Identify which cell holds the provided text, then report its [x, y] central coordinate. 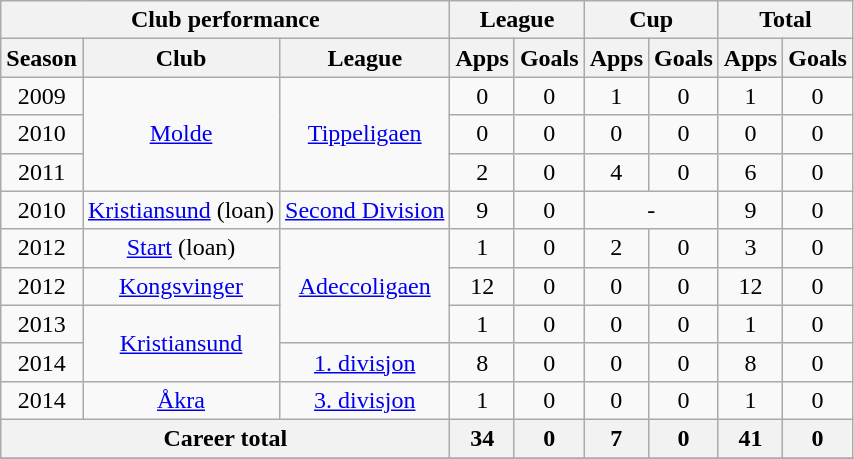
Total [785, 20]
3 [750, 248]
Kristiansund [180, 343]
Molde [180, 134]
Start (loan) [180, 248]
2009 [42, 96]
1. divisjon [365, 362]
7 [616, 438]
Club performance [226, 20]
Tippeligaen [365, 134]
Kristiansund (loan) [180, 210]
- [651, 210]
Season [42, 58]
Åkra [180, 400]
4 [616, 172]
3. divisjon [365, 400]
2013 [42, 324]
Second Division [365, 210]
Adeccoligaen [365, 286]
34 [482, 438]
Kongsvinger [180, 286]
41 [750, 438]
2011 [42, 172]
Cup [651, 20]
Club [180, 58]
Career total [226, 438]
6 [750, 172]
